Return [X, Y] of the center of cell containing provided text 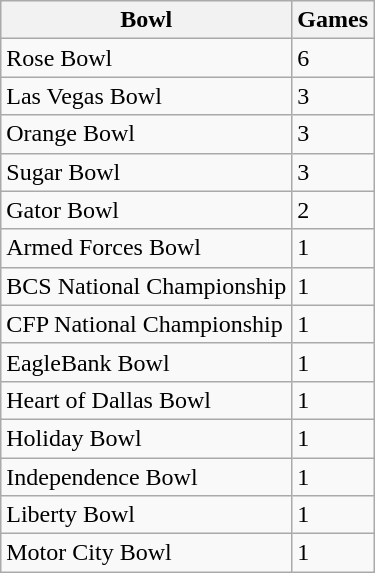
BCS National Championship [146, 286]
EagleBank Bowl [146, 362]
CFP National Championship [146, 324]
Games [333, 20]
Independence Bowl [146, 477]
Gator Bowl [146, 210]
Orange Bowl [146, 134]
6 [333, 58]
Las Vegas Bowl [146, 96]
Bowl [146, 20]
Rose Bowl [146, 58]
Motor City Bowl [146, 553]
Holiday Bowl [146, 438]
Liberty Bowl [146, 515]
2 [333, 210]
Heart of Dallas Bowl [146, 400]
Sugar Bowl [146, 172]
Armed Forces Bowl [146, 248]
